For the text-containing cell, return its midpoint in (X, Y) coordinate format. 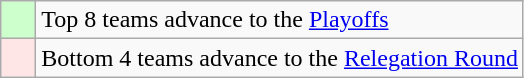
Top 8 teams advance to the Playoffs (280, 20)
Bottom 4 teams advance to the Relegation Round (280, 58)
